Provide the (x, y) coordinate of the cell's center where the given text is located.  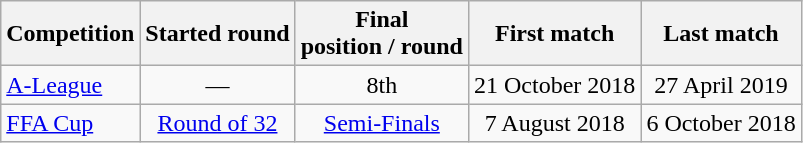
A-League (70, 85)
First match (554, 34)
Started round (218, 34)
FFA Cup (70, 123)
Final position / round (382, 34)
6 October 2018 (721, 123)
7 August 2018 (554, 123)
Competition (70, 34)
Semi-Finals (382, 123)
Last match (721, 34)
— (218, 85)
21 October 2018 (554, 85)
27 April 2019 (721, 85)
8th (382, 85)
Round of 32 (218, 123)
